Output the (x, y) coordinate of the center of the cell containing the given text.  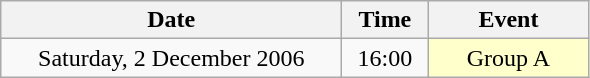
16:00 (385, 58)
Event (508, 20)
Date (172, 20)
Time (385, 20)
Group A (508, 58)
Saturday, 2 December 2006 (172, 58)
